Return (x, y) of the center of cell containing provided text 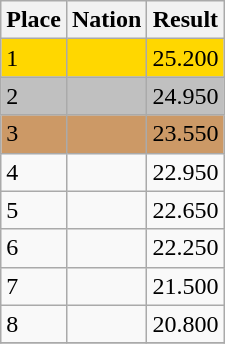
1 (34, 58)
22.650 (186, 210)
25.200 (186, 58)
Result (186, 20)
22.250 (186, 248)
4 (34, 172)
21.500 (186, 286)
3 (34, 134)
5 (34, 210)
Nation (106, 20)
Place (34, 20)
2 (34, 96)
7 (34, 286)
6 (34, 248)
22.950 (186, 172)
24.950 (186, 96)
20.800 (186, 324)
8 (34, 324)
23.550 (186, 134)
